From the cell containing the given text, extract its center point as (X, Y) coordinate. 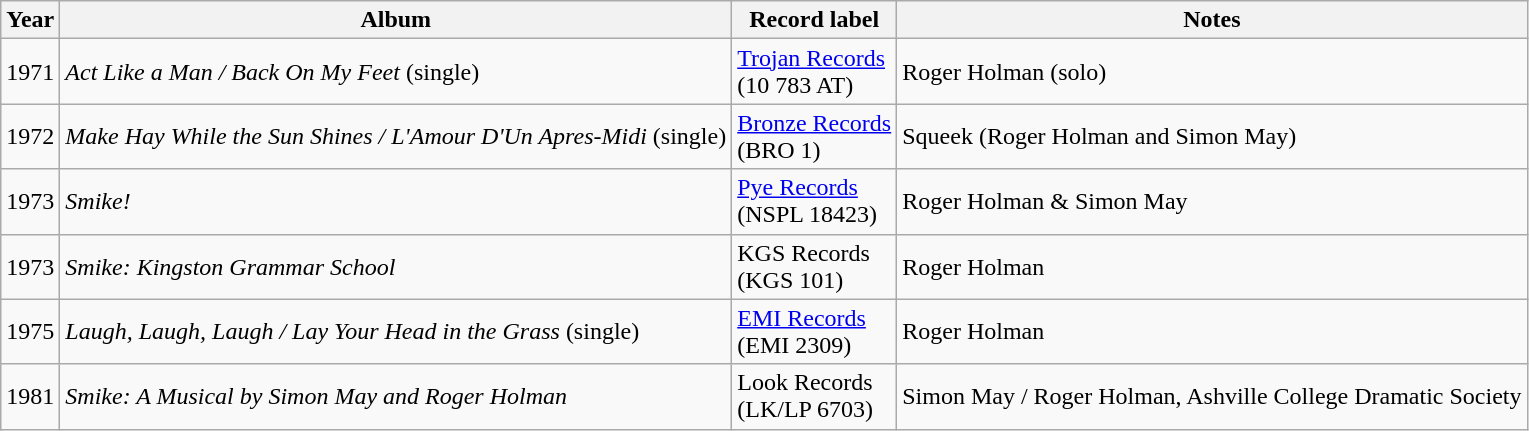
Act Like a Man / Back On My Feet (single) (396, 72)
Roger Holman & Simon May (1212, 202)
Year (30, 20)
KGS Records(KGS 101) (814, 266)
EMI Records(EMI 2309) (814, 332)
Album (396, 20)
Make Hay While the Sun Shines / L'Amour D'Un Apres-Midi (single) (396, 136)
1975 (30, 332)
Trojan Records(10 783 AT) (814, 72)
Pye Records(NSPL 18423) (814, 202)
Smike: Kingston Grammar School (396, 266)
Laugh, Laugh, Laugh / Lay Your Head in the Grass (single) (396, 332)
Roger Holman (solo) (1212, 72)
Smike: A Musical by Simon May and Roger Holman (396, 396)
1972 (30, 136)
Bronze Records(BRO 1) (814, 136)
Record label (814, 20)
1981 (30, 396)
Smike! (396, 202)
Simon May / Roger Holman, Ashville College Dramatic Society (1212, 396)
Look Records(LK/LP 6703) (814, 396)
Squeek (Roger Holman and Simon May) (1212, 136)
1971 (30, 72)
Notes (1212, 20)
